Identify which cell holds the provided text, then report its (x, y) central coordinate. 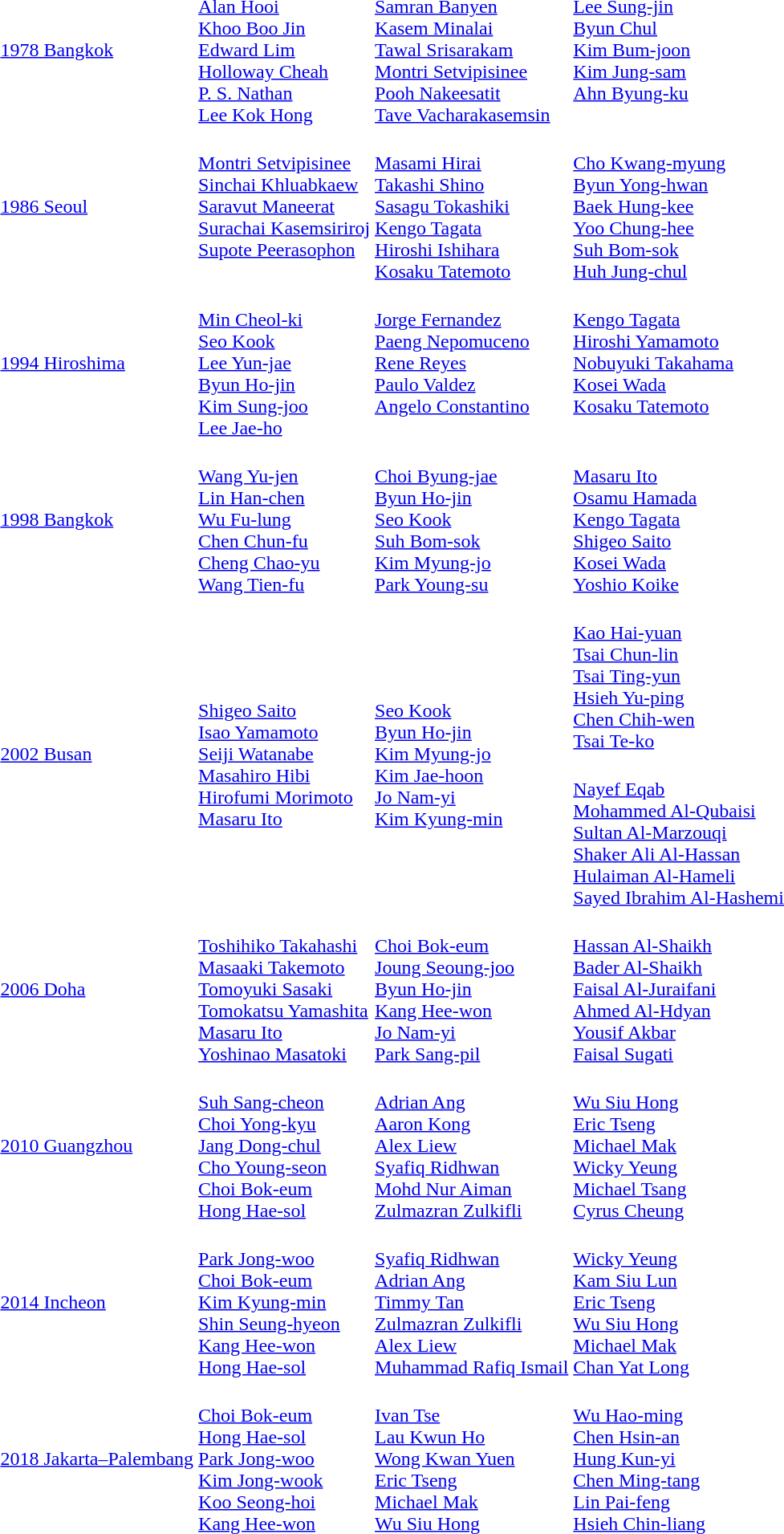
Park Jong-wooChoi Bok-eumKim Kyung-minShin Seung-hyeonKang Hee-wonHong Hae-sol (284, 1302)
Shigeo SaitoIsao YamamotoSeiji WatanabeMasahiro HibiHirofumi MorimotoMasaru Ito (284, 755)
Jorge FernandezPaeng NepomucenoRene ReyesPaulo ValdezAngelo Constantino (472, 363)
Seo KookByun Ho-jinKim Myung-joKim Jae-hoonJo Nam-yiKim Kyung-min (472, 755)
Syafiq RidhwanAdrian AngTimmy TanZulmazran ZulkifliAlex LiewMuhammad Rafiq Ismail (472, 1302)
Toshihiko TakahashiMasaaki TakemotoTomoyuki SasakiTomokatsu YamashitaMasaru ItoYoshinao Masatoki (284, 989)
Suh Sang-cheonChoi Yong-kyuJang Dong-chulCho Young-seonChoi Bok-eumHong Hae-sol (284, 1145)
Wang Yu-jenLin Han-chenWu Fu-lungChen Chun-fuCheng Chao-yuWang Tien-fu (284, 519)
Choi Bok-eumJoung Seoung-jooByun Ho-jinKang Hee-wonJo Nam-yiPark Sang-pil (472, 989)
Montri SetvipisineeSinchai KhluabkaewSaravut ManeeratSurachai KasemsirirojSupote Peerasophon (284, 206)
Masami HiraiTakashi ShinoSasagu TokashikiKengo TagataHiroshi IshiharaKosaku Tatemoto (472, 206)
Min Cheol-kiSeo KookLee Yun-jaeByun Ho-jinKim Sung-jooLee Jae-ho (284, 363)
Choi Byung-jaeByun Ho-jinSeo KookSuh Bom-sokKim Myung-joPark Young-su (472, 519)
Adrian AngAaron KongAlex LiewSyafiq RidhwanMohd Nur AimanZulmazran Zulkifli (472, 1145)
